Search for the cell housing the specified text and yield its [x, y] center coordinate. 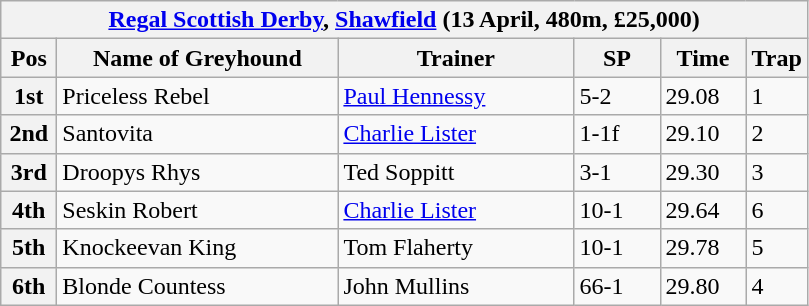
29.80 [703, 286]
Droopys Rhys [198, 172]
Ted Soppitt [456, 172]
29.78 [703, 248]
Seskin Robert [198, 210]
Trainer [456, 58]
Knockeevan King [198, 248]
2 [776, 134]
5th [29, 248]
1st [29, 96]
Paul Hennessy [456, 96]
Pos [29, 58]
29.30 [703, 172]
29.64 [703, 210]
29.08 [703, 96]
1 [776, 96]
2nd [29, 134]
4th [29, 210]
3 [776, 172]
5 [776, 248]
Time [703, 58]
3rd [29, 172]
1-1f [617, 134]
Trap [776, 58]
29.10 [703, 134]
4 [776, 286]
3-1 [617, 172]
John Mullins [456, 286]
Santovita [198, 134]
6th [29, 286]
SP [617, 58]
66-1 [617, 286]
5-2 [617, 96]
6 [776, 210]
Priceless Rebel [198, 96]
Blonde Countess [198, 286]
Name of Greyhound [198, 58]
Tom Flaherty [456, 248]
Regal Scottish Derby, Shawfield (13 April, 480m, £25,000) [404, 20]
